Output the [X, Y] coordinate of the center of the cell containing the given text.  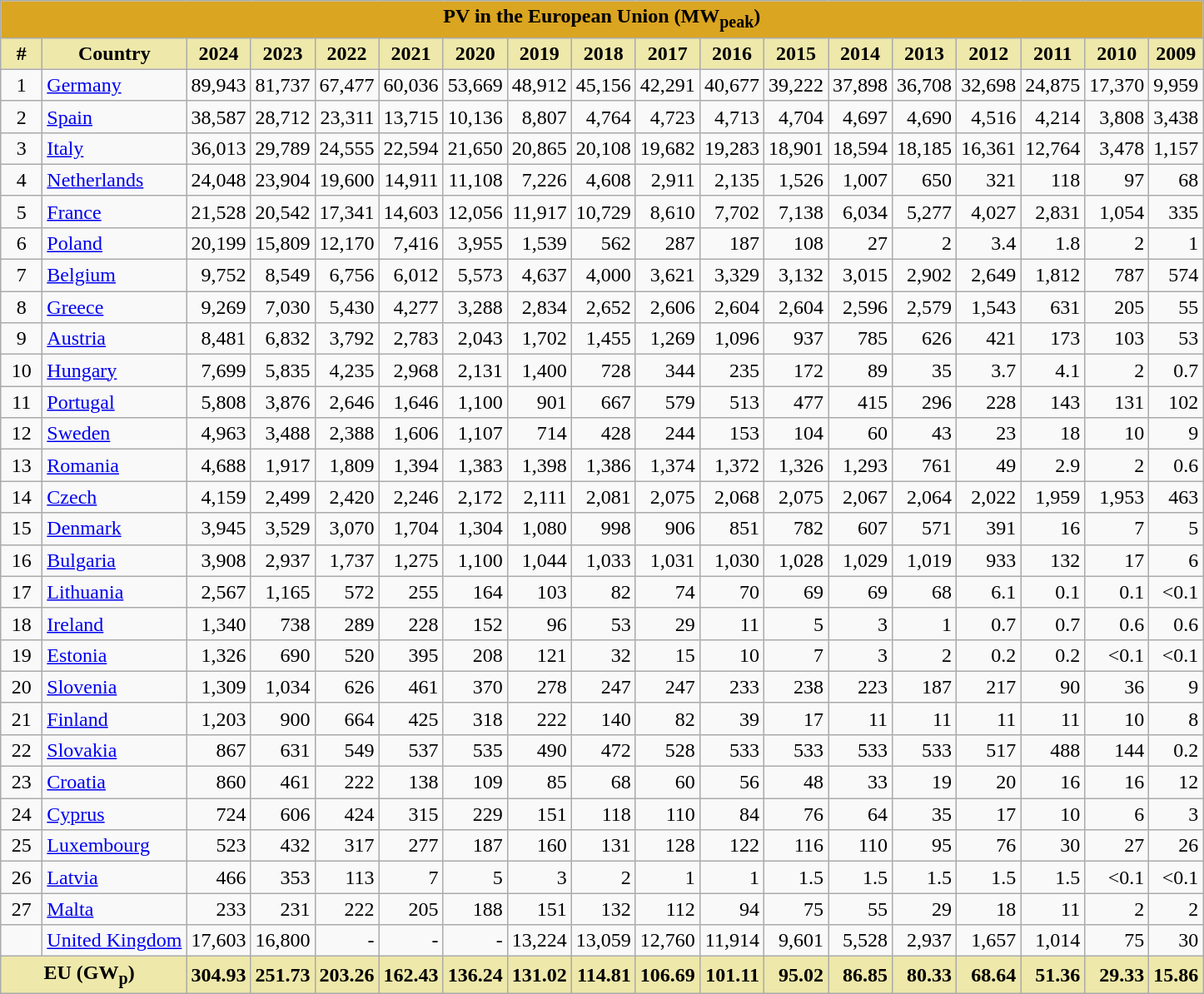
Greece [115, 307]
3,015 [859, 276]
4,764 [603, 117]
860 [218, 783]
18,901 [796, 148]
Estonia [115, 655]
13,059 [603, 941]
Finland [115, 718]
1,309 [218, 687]
95 [924, 846]
1,096 [731, 339]
278 [540, 687]
20,542 [283, 211]
335 [1176, 211]
488 [1052, 750]
8,481 [218, 339]
607 [859, 529]
17,603 [218, 941]
867 [218, 750]
1,034 [283, 687]
318 [475, 718]
3,876 [283, 402]
2,068 [731, 497]
36,708 [924, 85]
3.4 [989, 243]
14,603 [411, 211]
2,246 [411, 497]
395 [411, 655]
29.33 [1117, 975]
89,943 [218, 85]
1,203 [218, 718]
4,027 [989, 211]
572 [346, 592]
5,430 [346, 307]
4,963 [218, 434]
Italy [115, 148]
223 [859, 687]
38,587 [218, 117]
Belgium [115, 276]
70 [731, 592]
1,107 [475, 434]
2,135 [731, 180]
16,361 [989, 148]
6,756 [346, 276]
1,455 [603, 339]
Sweden [115, 434]
6,012 [411, 276]
2,902 [924, 276]
48 [796, 783]
1,737 [346, 560]
13,224 [540, 941]
1,054 [1117, 211]
571 [924, 529]
1,033 [603, 560]
1,269 [668, 339]
1.8 [1052, 243]
43 [924, 434]
3,808 [1117, 117]
5,528 [859, 941]
287 [668, 243]
Slovenia [115, 687]
6,832 [283, 339]
2,646 [346, 402]
18,594 [859, 148]
579 [668, 402]
7,030 [283, 307]
PV in the European Union (MWpeak) [602, 19]
4,159 [218, 497]
244 [668, 434]
131.02 [540, 975]
3,792 [346, 339]
5,835 [283, 370]
16,800 [283, 941]
4,608 [603, 180]
391 [989, 529]
2016 [731, 53]
425 [411, 718]
21,528 [218, 211]
472 [603, 750]
19,283 [731, 148]
4,713 [731, 117]
1,702 [540, 339]
1,539 [540, 243]
23,311 [346, 117]
9,752 [218, 276]
5,573 [475, 276]
8,807 [540, 117]
535 [475, 750]
2,064 [924, 497]
51.36 [1052, 975]
2,067 [859, 497]
421 [989, 339]
89 [859, 370]
Denmark [115, 529]
277 [411, 846]
4,688 [218, 465]
785 [859, 339]
3,488 [283, 434]
45,156 [603, 85]
7,416 [411, 243]
24,875 [1052, 85]
162.43 [411, 975]
Hungary [115, 370]
122 [731, 846]
1,383 [475, 465]
528 [668, 750]
344 [668, 370]
4,214 [1052, 117]
1,809 [346, 465]
782 [796, 529]
317 [346, 846]
2011 [1052, 53]
2,022 [989, 497]
2,834 [540, 307]
6.1 [989, 592]
724 [218, 814]
217 [989, 687]
49 [989, 465]
29,789 [283, 148]
1,340 [218, 624]
4,723 [668, 117]
Czech [115, 497]
4.1 [1052, 370]
1,304 [475, 529]
United Kingdom [115, 941]
1,394 [411, 465]
1,030 [731, 560]
Netherlands [115, 180]
Cyprus [115, 814]
1,007 [859, 180]
1,029 [859, 560]
3,478 [1117, 148]
606 [283, 814]
1,812 [1052, 276]
12,056 [475, 211]
714 [540, 434]
40,677 [731, 85]
109 [475, 783]
517 [989, 750]
Luxembourg [115, 846]
7,138 [796, 211]
2017 [668, 53]
728 [603, 370]
160 [540, 846]
2,499 [283, 497]
1,917 [283, 465]
164 [475, 592]
3,945 [218, 529]
19,600 [346, 180]
1,080 [540, 529]
90 [1052, 687]
3,070 [346, 529]
17,370 [1117, 85]
Austria [115, 339]
255 [411, 592]
690 [283, 655]
32 [603, 655]
2,911 [668, 180]
24,048 [218, 180]
14,911 [411, 180]
172 [796, 370]
2021 [411, 53]
998 [603, 529]
11,917 [540, 211]
86.85 [859, 975]
3,955 [475, 243]
4 [22, 180]
81,737 [283, 85]
Ireland [115, 624]
112 [668, 909]
64 [859, 814]
32,698 [989, 85]
5,277 [924, 211]
353 [283, 877]
140 [603, 718]
304.93 [218, 975]
116 [796, 846]
933 [989, 560]
2,579 [924, 307]
36 [1117, 687]
114.81 [603, 975]
Spain [115, 117]
3.7 [989, 370]
208 [475, 655]
937 [796, 339]
513 [731, 402]
7,226 [540, 180]
4,637 [540, 276]
17,341 [346, 211]
48,912 [540, 85]
2015 [796, 53]
1,657 [989, 941]
13 [22, 465]
2,420 [346, 497]
1,526 [796, 180]
2.9 [1052, 465]
9,269 [218, 307]
1,543 [989, 307]
Germany [115, 85]
2,649 [989, 276]
289 [346, 624]
8,549 [283, 276]
235 [731, 370]
Malta [115, 909]
2,043 [475, 339]
2,172 [475, 497]
94 [731, 909]
4,697 [859, 117]
2,968 [411, 370]
138 [411, 783]
2,606 [668, 307]
22,594 [411, 148]
Portugal [115, 402]
95.02 [796, 975]
EU (GWp) [93, 975]
12,170 [346, 243]
667 [603, 402]
901 [540, 402]
28,712 [283, 117]
738 [283, 624]
477 [796, 402]
97 [1117, 180]
42,291 [668, 85]
56 [731, 783]
80.33 [924, 975]
1,372 [731, 465]
1,165 [283, 592]
1,374 [668, 465]
1,031 [668, 560]
67,477 [346, 85]
4,000 [603, 276]
96 [540, 624]
Country [115, 53]
Lithuania [115, 592]
4,704 [796, 117]
13,715 [411, 117]
1,400 [540, 370]
2,131 [475, 370]
2022 [346, 53]
4,516 [989, 117]
432 [283, 846]
12,760 [668, 941]
12,764 [1052, 148]
1,606 [411, 434]
1,953 [1117, 497]
2,652 [603, 307]
7,699 [218, 370]
1,019 [924, 560]
39,222 [796, 85]
562 [603, 243]
231 [283, 909]
128 [668, 846]
2018 [603, 53]
104 [796, 434]
1,028 [796, 560]
2,783 [411, 339]
906 [668, 529]
424 [346, 814]
520 [346, 655]
121 [540, 655]
574 [1176, 276]
2023 [283, 53]
113 [346, 877]
84 [731, 814]
4,690 [924, 117]
21,650 [475, 148]
3,438 [1176, 117]
37,898 [859, 85]
2020 [475, 53]
549 [346, 750]
2009 [1176, 53]
153 [731, 434]
24 [22, 814]
20,108 [603, 148]
2014 [859, 53]
Latvia [115, 877]
173 [1052, 339]
Croatia [115, 783]
3,132 [796, 276]
20,865 [540, 148]
74 [668, 592]
1,275 [411, 560]
108 [796, 243]
321 [989, 180]
761 [924, 465]
36,013 [218, 148]
2010 [1117, 53]
22 [22, 750]
1,646 [411, 402]
2,831 [1052, 211]
3,529 [283, 529]
7,702 [731, 211]
664 [346, 718]
1,386 [603, 465]
2012 [989, 53]
229 [475, 814]
101.11 [731, 975]
1,157 [1176, 148]
2,081 [603, 497]
370 [475, 687]
490 [540, 750]
10,729 [603, 211]
39 [731, 718]
238 [796, 687]
9,601 [796, 941]
1,293 [859, 465]
851 [731, 529]
85 [540, 783]
1,704 [411, 529]
53,669 [475, 85]
136.24 [475, 975]
19,682 [668, 148]
787 [1117, 276]
14 [22, 497]
537 [411, 750]
466 [218, 877]
21 [22, 718]
315 [411, 814]
France [115, 211]
2,567 [218, 592]
20,199 [218, 243]
60,036 [411, 85]
9,959 [1176, 85]
2,388 [346, 434]
415 [859, 402]
1,398 [540, 465]
152 [475, 624]
5,808 [218, 402]
3,908 [218, 560]
Poland [115, 243]
203.26 [346, 975]
2013 [924, 53]
523 [218, 846]
11,914 [731, 941]
650 [924, 180]
251.73 [283, 975]
428 [603, 434]
3,329 [731, 276]
2,111 [540, 497]
15.86 [1176, 975]
68.64 [989, 975]
11,108 [475, 180]
296 [924, 402]
23,904 [283, 180]
15,809 [283, 243]
Romania [115, 465]
143 [1052, 402]
2,596 [859, 307]
4,277 [411, 307]
1,959 [1052, 497]
10,136 [475, 117]
1,014 [1052, 941]
6,034 [859, 211]
# [22, 53]
25 [22, 846]
3,621 [668, 276]
2024 [218, 53]
Slovakia [115, 750]
3,288 [475, 307]
106.69 [668, 975]
1,044 [540, 560]
188 [475, 909]
144 [1117, 750]
4,235 [346, 370]
8,610 [668, 211]
463 [1176, 497]
102 [1176, 402]
24,555 [346, 148]
Bulgaria [115, 560]
2019 [540, 53]
18,185 [924, 148]
33 [859, 783]
900 [283, 718]
